From the cell containing the given text, extract its center point as (X, Y) coordinate. 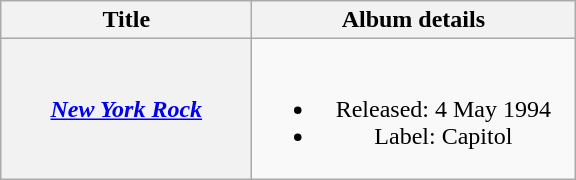
Title (126, 20)
Album details (414, 20)
New York Rock (126, 109)
Released: 4 May 1994Label: Capitol (414, 109)
